Determine the [X, Y] coordinate at the center of the cell enclosing the given text.  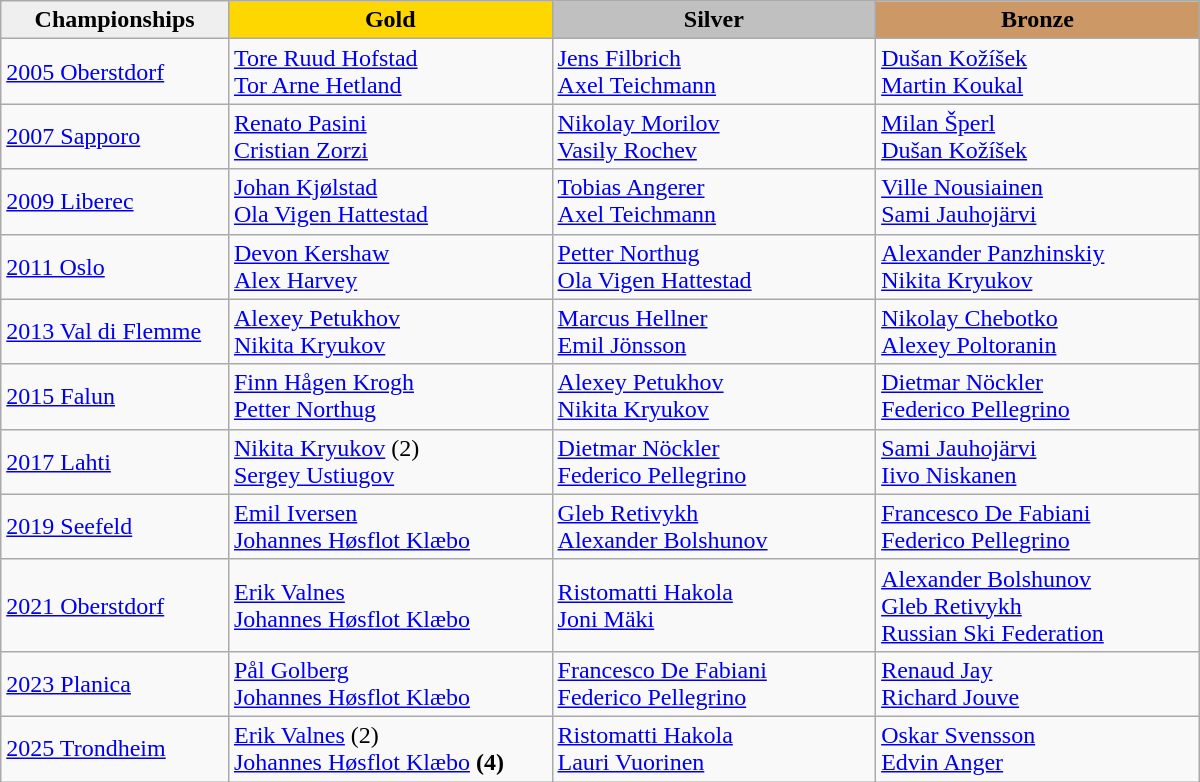
2025 Trondheim [115, 748]
Silver [714, 20]
Gold [390, 20]
2013 Val di Flemme [115, 332]
Tobias AngererAxel Teichmann [714, 202]
Milan ŠperlDušan Kožíšek [1038, 136]
2017 Lahti [115, 462]
Ville NousiainenSami Jauhojärvi [1038, 202]
Sami JauhojärviIivo Niskanen [1038, 462]
2005 Oberstdorf [115, 72]
Johan KjølstadOla Vigen Hattestad [390, 202]
Pål GolbergJohannes Høsflot Klæbo [390, 684]
Ristomatti HakolaJoni Mäki [714, 605]
Oskar SvenssonEdvin Anger [1038, 748]
Gleb RetivykhAlexander Bolshunov [714, 526]
Renato PasiniCristian Zorzi [390, 136]
Alexander BolshunovGleb Retivykh Russian Ski Federation [1038, 605]
Nikita Kryukov (2)Sergey Ustiugov [390, 462]
Devon KershawAlex Harvey [390, 266]
Tore Ruud HofstadTor Arne Hetland [390, 72]
Marcus HellnerEmil Jönsson [714, 332]
2011 Oslo [115, 266]
Erik ValnesJohannes Høsflot Klæbo [390, 605]
2021 Oberstdorf [115, 605]
Ristomatti HakolaLauri Vuorinen [714, 748]
Renaud JayRichard Jouve [1038, 684]
2007 Sapporo [115, 136]
2019 Seefeld [115, 526]
Petter NorthugOla Vigen Hattestad [714, 266]
Finn Hågen KroghPetter Northug [390, 396]
Emil IversenJohannes Høsflot Klæbo [390, 526]
Nikolay ChebotkoAlexey Poltoranin [1038, 332]
Championships [115, 20]
2015 Falun [115, 396]
Bronze [1038, 20]
Alexander PanzhinskiyNikita Kryukov [1038, 266]
Dušan KožíšekMartin Koukal [1038, 72]
2009 Liberec [115, 202]
Erik Valnes (2)Johannes Høsflot Klæbo (4) [390, 748]
2023 Planica [115, 684]
Nikolay MorilovVasily Rochev [714, 136]
Jens FilbrichAxel Teichmann [714, 72]
